Scan for the cell matching the given text and deliver its [X, Y] coordinate at center. 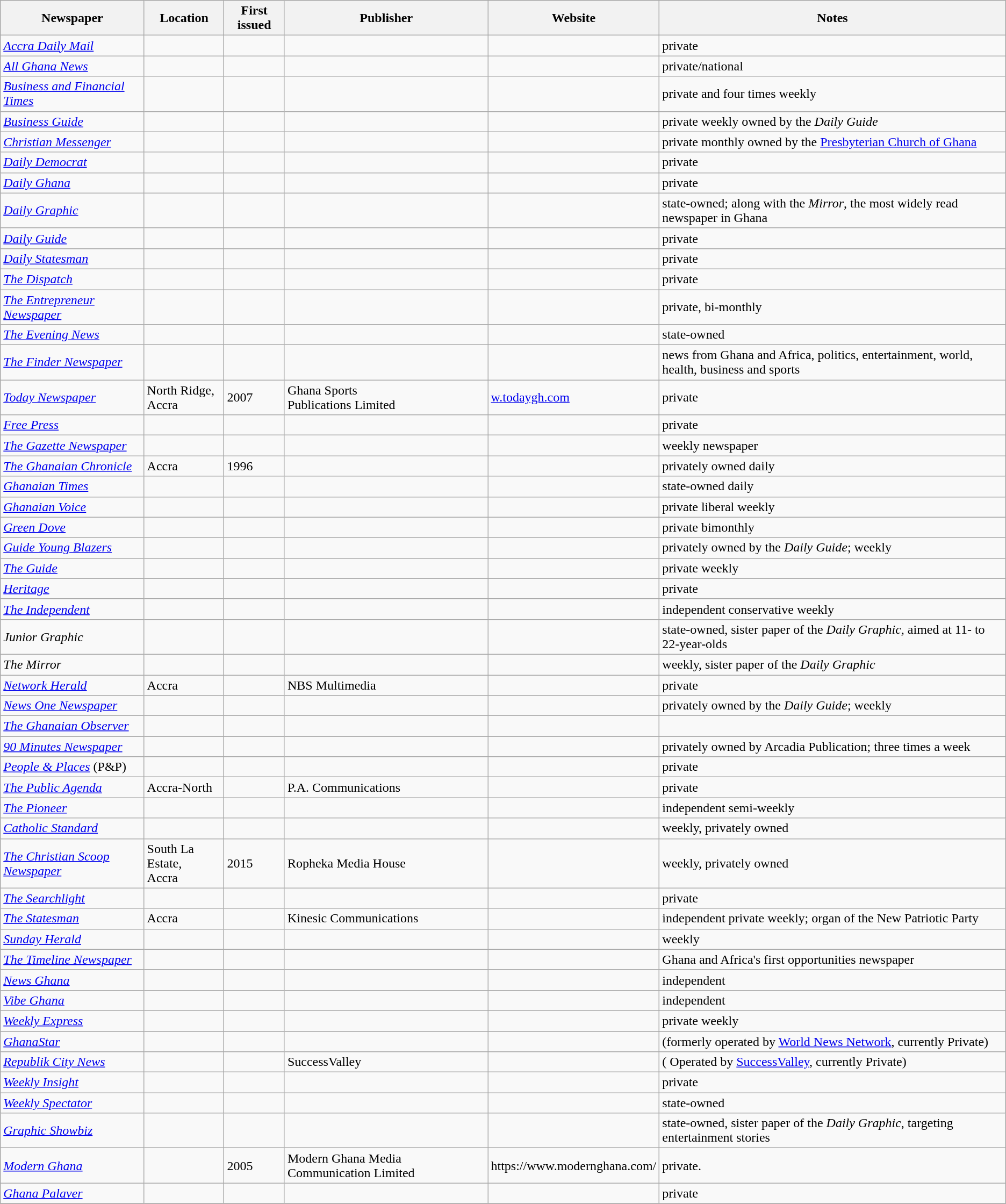
Ghanaian Voice [72, 507]
Catholic Standard [72, 828]
Ghana Palaver [72, 1193]
Ropheka Media House [386, 863]
Business and Financial Times [72, 94]
Daily Ghana [72, 183]
The Pioneer [72, 808]
Free Press [72, 425]
Ghana SportsPublications Limited [386, 398]
The Ghanaian Chronicle [72, 466]
News Ghana [72, 980]
The Searchlight [72, 898]
( Operated by SuccessValley, currently Private) [832, 1062]
privately owned by Arcadia Publication; three times a week [832, 747]
independent private weekly; organ of the New Patriotic Party [832, 919]
Graphic Showbiz [72, 1131]
Sunday Herald [72, 939]
Republik City News [72, 1062]
All Ghana News [72, 66]
Ghanaian Times [72, 486]
state-owned; along with the Mirror, the most widely read newspaper in Ghana [832, 211]
South La Estate,Accra [184, 863]
https://www.modernghana.com/ [574, 1165]
Daily Graphic [72, 211]
People & Places (P&P) [72, 767]
Christian Messenger [72, 142]
(formerly operated by World News Network, currently Private) [832, 1041]
Daily Democrat [72, 162]
w.todaygh.com [574, 398]
P.A. Communications [386, 787]
private monthly owned by the Presbyterian Church of Ghana [832, 142]
weekly, sister paper of the Daily Graphic [832, 664]
Today Newspaper [72, 398]
Accra-North [184, 787]
GhanaStar [72, 1041]
Modern Ghana Media Communication Limited [386, 1165]
state-owned daily [832, 486]
SuccessValley [386, 1062]
North Ridge,Accra [184, 398]
Weekly Spectator [72, 1103]
Website [574, 18]
Notes [832, 18]
private, bi-monthly [832, 306]
The Finder Newspaper [72, 362]
Vibe Ghana [72, 1000]
privately owned daily [832, 466]
private weekly owned by the Daily Guide [832, 121]
state-owned, sister paper of the Daily Graphic, aimed at 11- to 22-year-olds [832, 636]
news from Ghana and Africa, politics, entertainment, world, health, business and sports [832, 362]
2015 [254, 863]
The Statesman [72, 919]
2007 [254, 398]
Green Dove [72, 527]
The Timeline Newspaper [72, 959]
90 Minutes Newspaper [72, 747]
The Public Agenda [72, 787]
First issued [254, 18]
private/national [832, 66]
independent semi-weekly [832, 808]
The Ghanaian Observer [72, 726]
Junior Graphic [72, 636]
The Evening News [72, 335]
NBS Multimedia [386, 685]
state-owned, sister paper of the Daily Graphic, targeting entertainment stories [832, 1131]
The Independent [72, 609]
Network Herald [72, 685]
The Christian Scoop Newspaper [72, 863]
Kinesic Communications [386, 919]
weekly newspaper [832, 446]
News One Newspaper [72, 706]
Newspaper [72, 18]
private bimonthly [832, 527]
The Entrepreneur Newspaper [72, 306]
The Mirror [72, 664]
Daily Statesman [72, 259]
The Dispatch [72, 279]
Business Guide [72, 121]
Guide Young Blazers [72, 548]
2005 [254, 1165]
Modern Ghana [72, 1165]
Ghana and Africa's first opportunities newspaper [832, 959]
private and four times weekly [832, 94]
Location [184, 18]
1996 [254, 466]
private. [832, 1165]
weekly [832, 939]
Publisher [386, 18]
The Guide [72, 568]
Heritage [72, 589]
independent conservative weekly [832, 609]
Accra Daily Mail [72, 46]
private liberal weekly [832, 507]
Weekly Insight [72, 1083]
Daily Guide [72, 238]
The Gazette Newspaper [72, 446]
Weekly Express [72, 1021]
